Find where the given text appears and provide that cell's center as (X, Y) coordinate. 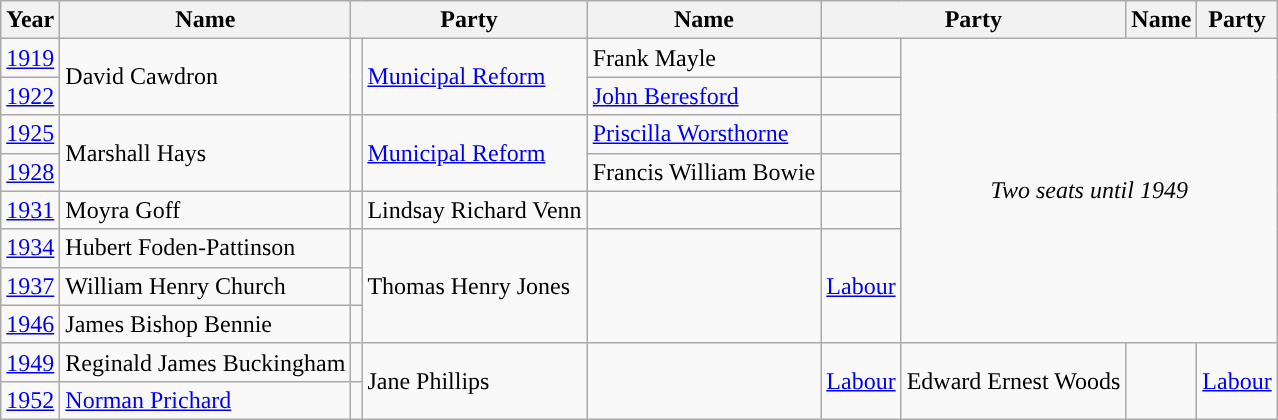
Norman Prichard (206, 400)
1946 (30, 324)
Year (30, 20)
Thomas Henry Jones (474, 286)
1928 (30, 172)
1931 (30, 210)
1949 (30, 362)
Priscilla Worsthorne (704, 134)
Jane Phillips (474, 381)
1952 (30, 400)
Marshall Hays (206, 153)
1922 (30, 96)
1937 (30, 286)
Frank Mayle (704, 58)
Reginald James Buckingham (206, 362)
Moyra Goff (206, 210)
1934 (30, 248)
Two seats until 1949 (1089, 191)
Hubert Foden-Pattinson (206, 248)
Edward Ernest Woods (1014, 381)
1925 (30, 134)
Lindsay Richard Venn (474, 210)
James Bishop Bennie (206, 324)
Francis William Bowie (704, 172)
David Cawdron (206, 77)
William Henry Church (206, 286)
1919 (30, 58)
John Beresford (704, 96)
